Pinpoint the cell where the given text exists, returning its (x, y) midpoint coordinate. 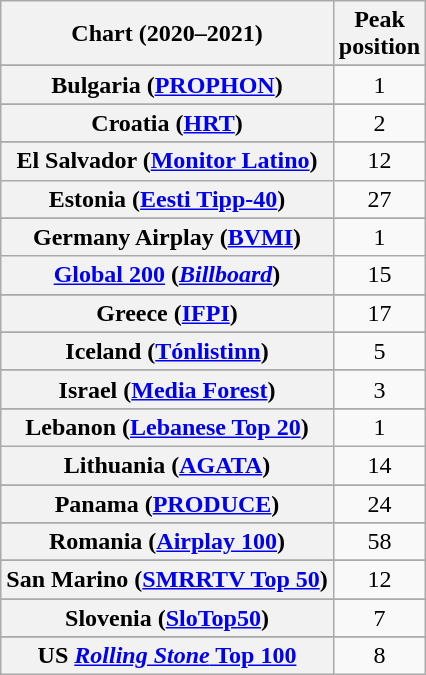
Romania (Airplay 100) (168, 542)
3 (379, 389)
14 (379, 465)
San Marino (SMRRTV Top 50) (168, 580)
27 (379, 199)
Germany Airplay (BVMI) (168, 237)
Peakposition (379, 34)
Iceland (Tónlistinn) (168, 351)
Global 200 (Billboard) (168, 275)
Greece (IFPI) (168, 313)
Slovenia (SloTop50) (168, 618)
17 (379, 313)
Estonia (Eesti Tipp-40) (168, 199)
Chart (2020–2021) (168, 34)
El Salvador (Monitor Latino) (168, 161)
Bulgaria (PROPHON) (168, 85)
24 (379, 503)
7 (379, 618)
Panama (PRODUCE) (168, 503)
Lebanon (Lebanese Top 20) (168, 427)
Israel (Media Forest) (168, 389)
US Rolling Stone Top 100 (168, 656)
58 (379, 542)
5 (379, 351)
Croatia (HRT) (168, 123)
15 (379, 275)
Lithuania (AGATA) (168, 465)
8 (379, 656)
2 (379, 123)
